Return the [X, Y] coordinate for the center point of the cell that contains the specified text.  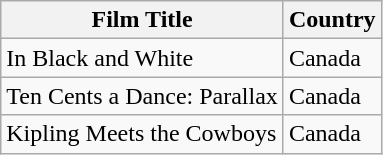
In Black and White [142, 58]
Kipling Meets the Cowboys [142, 134]
Film Title [142, 20]
Country [332, 20]
Ten Cents a Dance: Parallax [142, 96]
